Determine the (X, Y) coordinate at the center of the cell enclosing the given text.  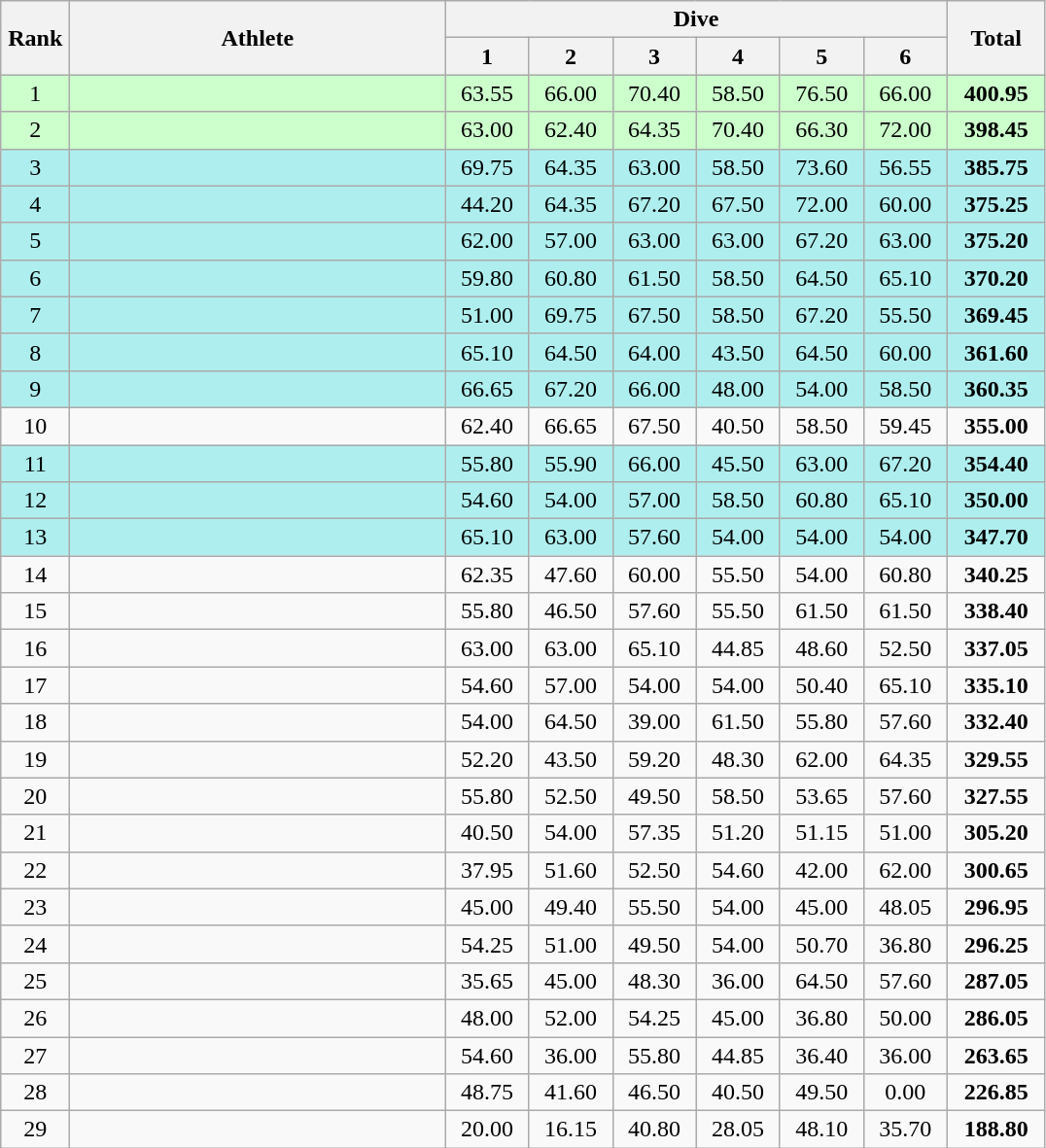
24 (35, 944)
347.70 (995, 538)
400.95 (995, 93)
375.25 (995, 204)
28.05 (738, 1130)
48.10 (821, 1130)
Rank (35, 38)
354.40 (995, 464)
64.00 (654, 352)
12 (35, 501)
57.35 (654, 833)
16 (35, 648)
332.40 (995, 722)
48.05 (905, 907)
188.80 (995, 1130)
21 (35, 833)
350.00 (995, 501)
338.40 (995, 611)
59.20 (654, 759)
37.95 (487, 870)
48.60 (821, 648)
16.15 (571, 1130)
39.00 (654, 722)
20.00 (487, 1130)
62.35 (487, 574)
300.65 (995, 870)
15 (35, 611)
66.30 (821, 130)
375.20 (995, 241)
9 (35, 389)
55.90 (571, 464)
305.20 (995, 833)
25 (35, 981)
Total (995, 38)
59.80 (487, 278)
51.20 (738, 833)
19 (35, 759)
42.00 (821, 870)
327.55 (995, 796)
10 (35, 426)
63.55 (487, 93)
0.00 (905, 1093)
385.75 (995, 167)
17 (35, 685)
20 (35, 796)
398.45 (995, 130)
11 (35, 464)
287.05 (995, 981)
50.40 (821, 685)
27 (35, 1055)
355.00 (995, 426)
26 (35, 1018)
47.60 (571, 574)
53.65 (821, 796)
28 (35, 1093)
51.15 (821, 833)
370.20 (995, 278)
337.05 (995, 648)
52.00 (571, 1018)
7 (35, 315)
52.20 (487, 759)
44.20 (487, 204)
50.00 (905, 1018)
49.40 (571, 907)
36.40 (821, 1055)
35.65 (487, 981)
59.45 (905, 426)
335.10 (995, 685)
45.50 (738, 464)
296.25 (995, 944)
73.60 (821, 167)
35.70 (905, 1130)
369.45 (995, 315)
329.55 (995, 759)
286.05 (995, 1018)
40.80 (654, 1130)
48.75 (487, 1093)
Athlete (258, 38)
56.55 (905, 167)
22 (35, 870)
360.35 (995, 389)
340.25 (995, 574)
29 (35, 1130)
226.85 (995, 1093)
361.60 (995, 352)
23 (35, 907)
50.70 (821, 944)
14 (35, 574)
263.65 (995, 1055)
296.95 (995, 907)
8 (35, 352)
51.60 (571, 870)
18 (35, 722)
13 (35, 538)
76.50 (821, 93)
41.60 (571, 1093)
Dive (696, 19)
